From the cell containing the given text, extract its center point as (X, Y) coordinate. 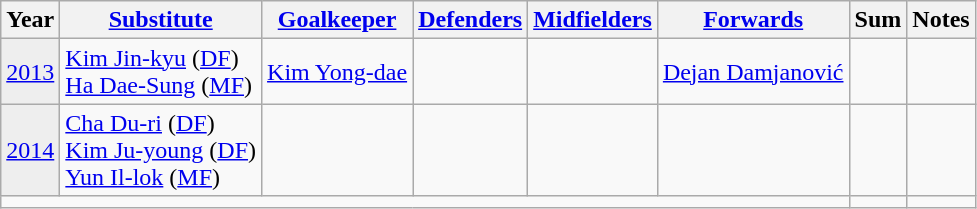
Dejan Damjanović (753, 72)
2014 (30, 150)
Midfielders (593, 20)
Kim Yong-dae (338, 72)
Cha Du-ri (DF) Kim Ju-young (DF) Yun Il-lok (MF) (161, 150)
Goalkeeper (338, 20)
Defenders (470, 20)
Kim Jin-kyu (DF) Ha Dae-Sung (MF) (161, 72)
Sum (878, 20)
Substitute (161, 20)
Year (30, 20)
Notes (941, 20)
Forwards (753, 20)
2013 (30, 72)
